Scan for the cell matching the given text and deliver its [x, y] coordinate at center. 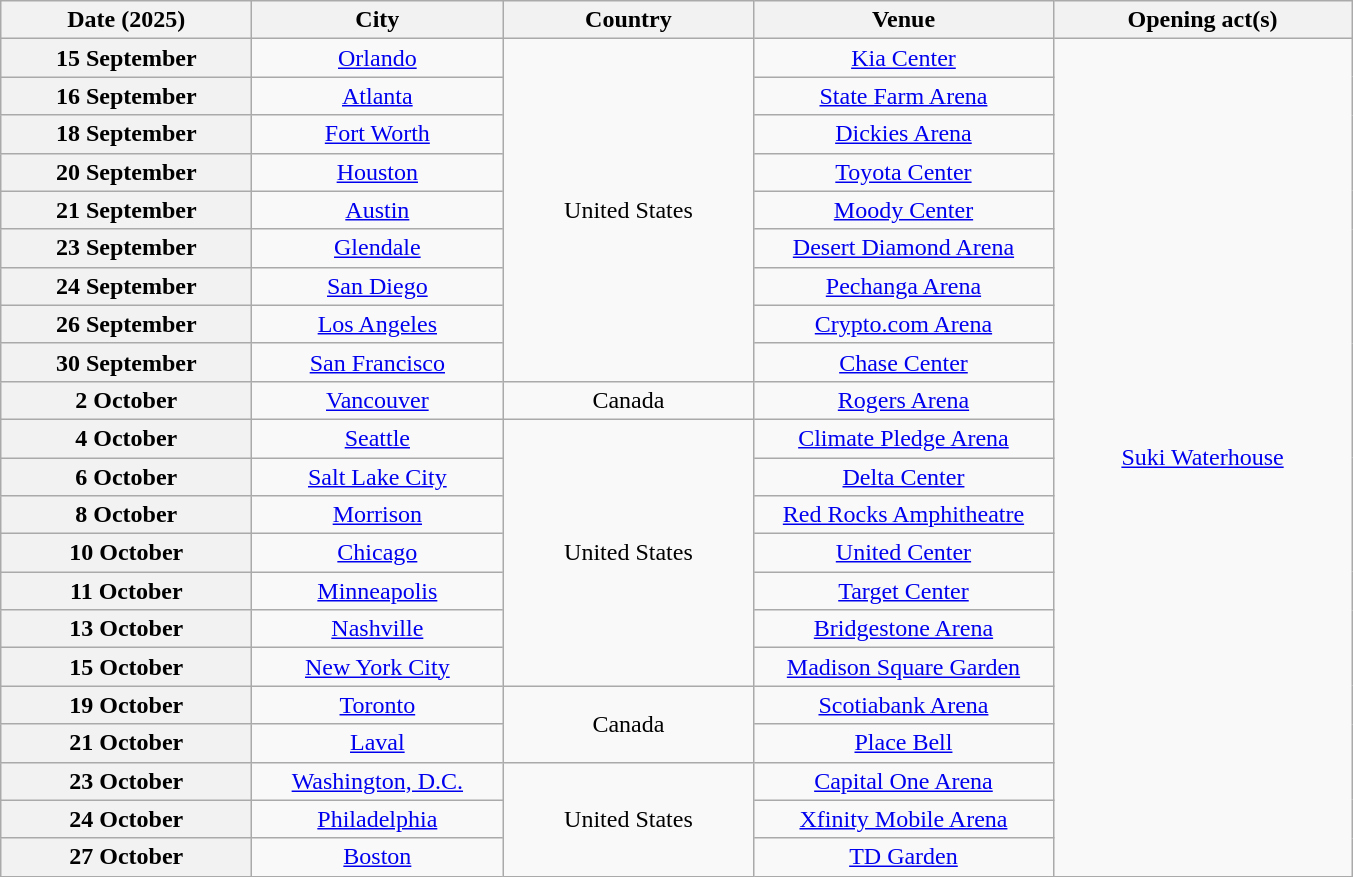
2 October [126, 400]
Morrison [378, 515]
Venue [904, 20]
Philadelphia [378, 819]
Los Angeles [378, 324]
21 September [126, 210]
Delta Center [904, 477]
Salt Lake City [378, 477]
State Farm Arena [904, 96]
Minneapolis [378, 591]
23 September [126, 248]
Pechanga Arena [904, 286]
Austin [378, 210]
Madison Square Garden [904, 667]
4 October [126, 438]
Capital One Arena [904, 781]
Moody Center [904, 210]
Chase Center [904, 362]
Washington, D.C. [378, 781]
Nashville [378, 629]
Rogers Arena [904, 400]
United Center [904, 553]
Boston [378, 857]
Laval [378, 743]
24 September [126, 286]
Dickies Arena [904, 134]
Fort Worth [378, 134]
Suki Waterhouse [1202, 458]
20 September [126, 172]
15 September [126, 58]
Glendale [378, 248]
Target Center [904, 591]
San Francisco [378, 362]
10 October [126, 553]
18 September [126, 134]
16 September [126, 96]
11 October [126, 591]
Kia Center [904, 58]
Seattle [378, 438]
Red Rocks Amphitheatre [904, 515]
Country [628, 20]
27 October [126, 857]
8 October [126, 515]
13 October [126, 629]
24 October [126, 819]
Crypto.com Arena [904, 324]
Houston [378, 172]
Scotiabank Arena [904, 705]
Vancouver [378, 400]
Toronto [378, 705]
TD Garden [904, 857]
Place Bell [904, 743]
Desert Diamond Arena [904, 248]
San Diego [378, 286]
City [378, 20]
Date (2025) [126, 20]
Xfinity Mobile Arena [904, 819]
15 October [126, 667]
Bridgestone Arena [904, 629]
21 October [126, 743]
New York City [378, 667]
Climate Pledge Arena [904, 438]
19 October [126, 705]
Orlando [378, 58]
Chicago [378, 553]
Toyota Center [904, 172]
26 September [126, 324]
6 October [126, 477]
23 October [126, 781]
Opening act(s) [1202, 20]
30 September [126, 362]
Atlanta [378, 96]
